Output the (x, y) coordinate of the center of the cell containing the given text.  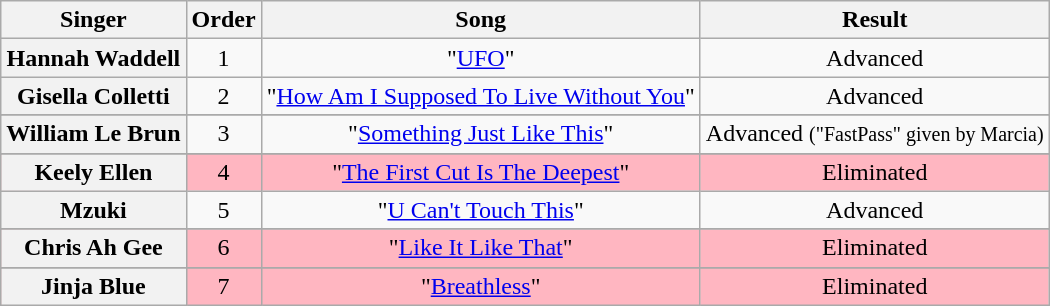
"Something Just Like This" (480, 134)
5 (224, 210)
4 (224, 172)
Song (480, 20)
"U Can't Touch This" (480, 210)
1 (224, 58)
William Le Brun (94, 134)
Jinja Blue (94, 286)
Hannah Waddell (94, 58)
2 (224, 96)
"How Am I Supposed To Live Without You" (480, 96)
"UFO" (480, 58)
Mzuki (94, 210)
Gisella Colletti (94, 96)
6 (224, 248)
Keely Ellen (94, 172)
Result (874, 20)
Singer (94, 20)
Advanced ("FastPass" given by Marcia) (874, 134)
"Breathless" (480, 286)
Order (224, 20)
"Like It Like That" (480, 248)
Chris Ah Gee (94, 248)
"The First Cut Is The Deepest" (480, 172)
7 (224, 286)
3 (224, 134)
